Return the [X, Y] coordinate for the center point of the cell that contains the specified text.  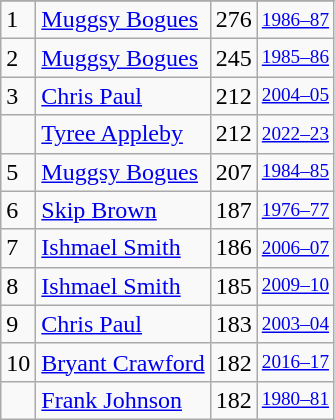
2009–10 [295, 286]
1976–77 [295, 210]
5 [18, 172]
1986–87 [295, 20]
2003–04 [295, 324]
1985–86 [295, 58]
2022–23 [295, 134]
276 [234, 20]
3 [18, 96]
9 [18, 324]
2016–17 [295, 362]
1 [18, 20]
6 [18, 210]
185 [234, 286]
Skip Brown [123, 210]
10 [18, 362]
Tyree Appleby [123, 134]
1980–81 [295, 400]
2004–05 [295, 96]
207 [234, 172]
Frank Johnson [123, 400]
Bryant Crawford [123, 362]
8 [18, 286]
2 [18, 58]
245 [234, 58]
183 [234, 324]
2006–07 [295, 248]
187 [234, 210]
7 [18, 248]
186 [234, 248]
1984–85 [295, 172]
